Scan for the cell matching the given text and deliver its [X, Y] coordinate at center. 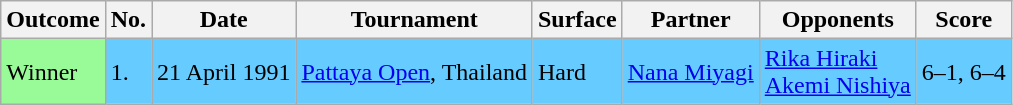
No. [128, 20]
1. [128, 72]
Outcome [53, 20]
6–1, 6–4 [964, 72]
Score [964, 20]
Winner [53, 72]
Date [224, 20]
Pattaya Open, Thailand [414, 72]
21 April 1991 [224, 72]
Hard [577, 72]
Nana Miyagi [690, 72]
Tournament [414, 20]
Partner [690, 20]
Surface [577, 20]
Opponents [838, 20]
Rika Hiraki Akemi Nishiya [838, 72]
